Return [X, Y] of the center of cell containing provided text 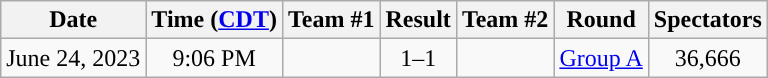
Time (CDT) [214, 20]
1–1 [418, 58]
Result [418, 20]
June 24, 2023 [74, 58]
Group A [601, 58]
9:06 PM [214, 58]
Spectators [708, 20]
Round [601, 20]
36,666 [708, 58]
Date [74, 20]
Team #2 [505, 20]
Team #1 [331, 20]
